Return the (x, y) coordinate for the center point of the cell that contains the specified text.  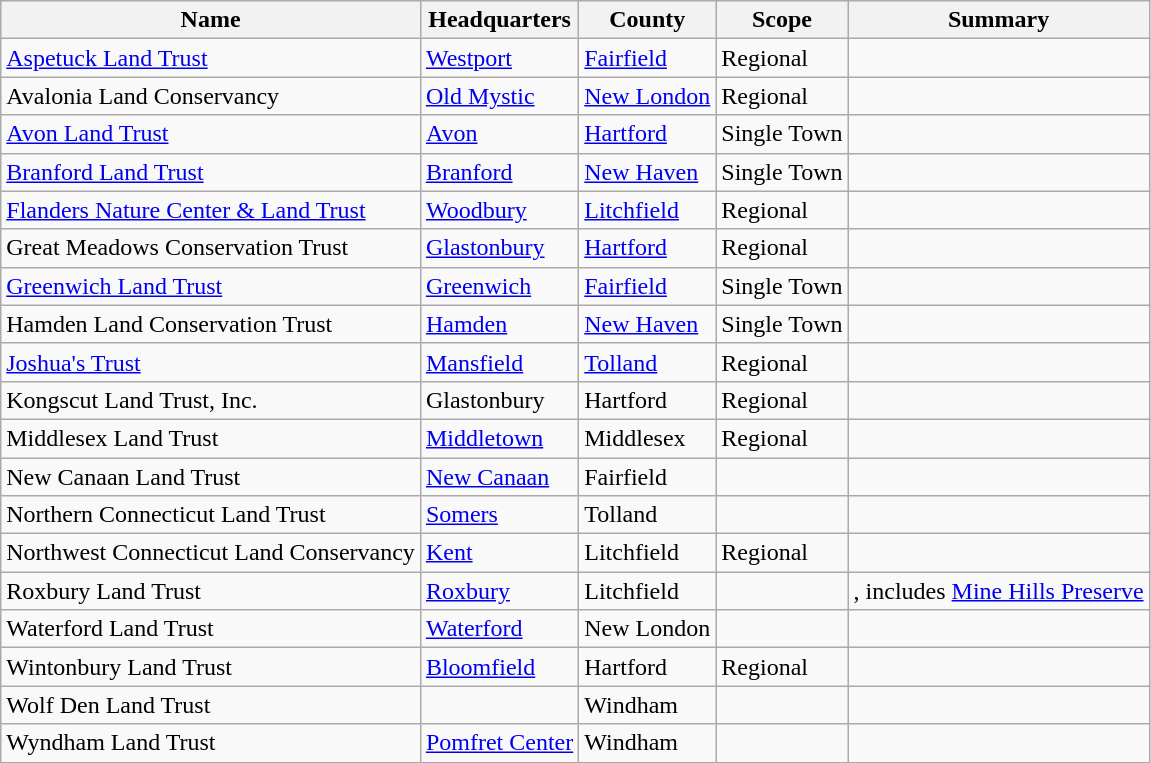
Waterford (499, 629)
Branford (499, 172)
Roxbury (499, 591)
Aspetuck Land Trust (211, 58)
County (648, 20)
New Canaan (499, 477)
Hamden (499, 324)
Avon (499, 134)
Kent (499, 553)
Wyndham Land Trust (211, 743)
Headquarters (499, 20)
Woodbury (499, 210)
Westport (499, 58)
Bloomfield (499, 667)
Joshua's Trust (211, 362)
Old Mystic (499, 96)
Hamden Land Conservation Trust (211, 324)
New Canaan Land Trust (211, 477)
Avon Land Trust (211, 134)
Middletown (499, 438)
Waterford Land Trust (211, 629)
Wolf Den Land Trust (211, 705)
Avalonia Land Conservancy (211, 96)
Middlesex Land Trust (211, 438)
Middlesex (648, 438)
Roxbury Land Trust (211, 591)
Summary (998, 20)
Branford Land Trust (211, 172)
Pomfret Center (499, 743)
Great Meadows Conservation Trust (211, 248)
Kongscut Land Trust, Inc. (211, 400)
Greenwich (499, 286)
Northern Connecticut Land Trust (211, 515)
, includes Mine Hills Preserve (998, 591)
Greenwich Land Trust (211, 286)
Name (211, 20)
Northwest Connecticut Land Conservancy (211, 553)
Flanders Nature Center & Land Trust (211, 210)
Somers (499, 515)
Wintonbury Land Trust (211, 667)
Mansfield (499, 362)
Scope (782, 20)
